Pinpoint the cell where the given text exists, returning its (X, Y) midpoint coordinate. 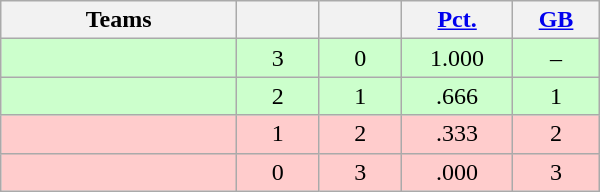
Pct. (456, 20)
.333 (456, 134)
Teams (119, 20)
– (556, 58)
.000 (456, 172)
GB (556, 20)
.666 (456, 96)
1.000 (456, 58)
